Search for the cell housing the specified text and yield its [X, Y] center coordinate. 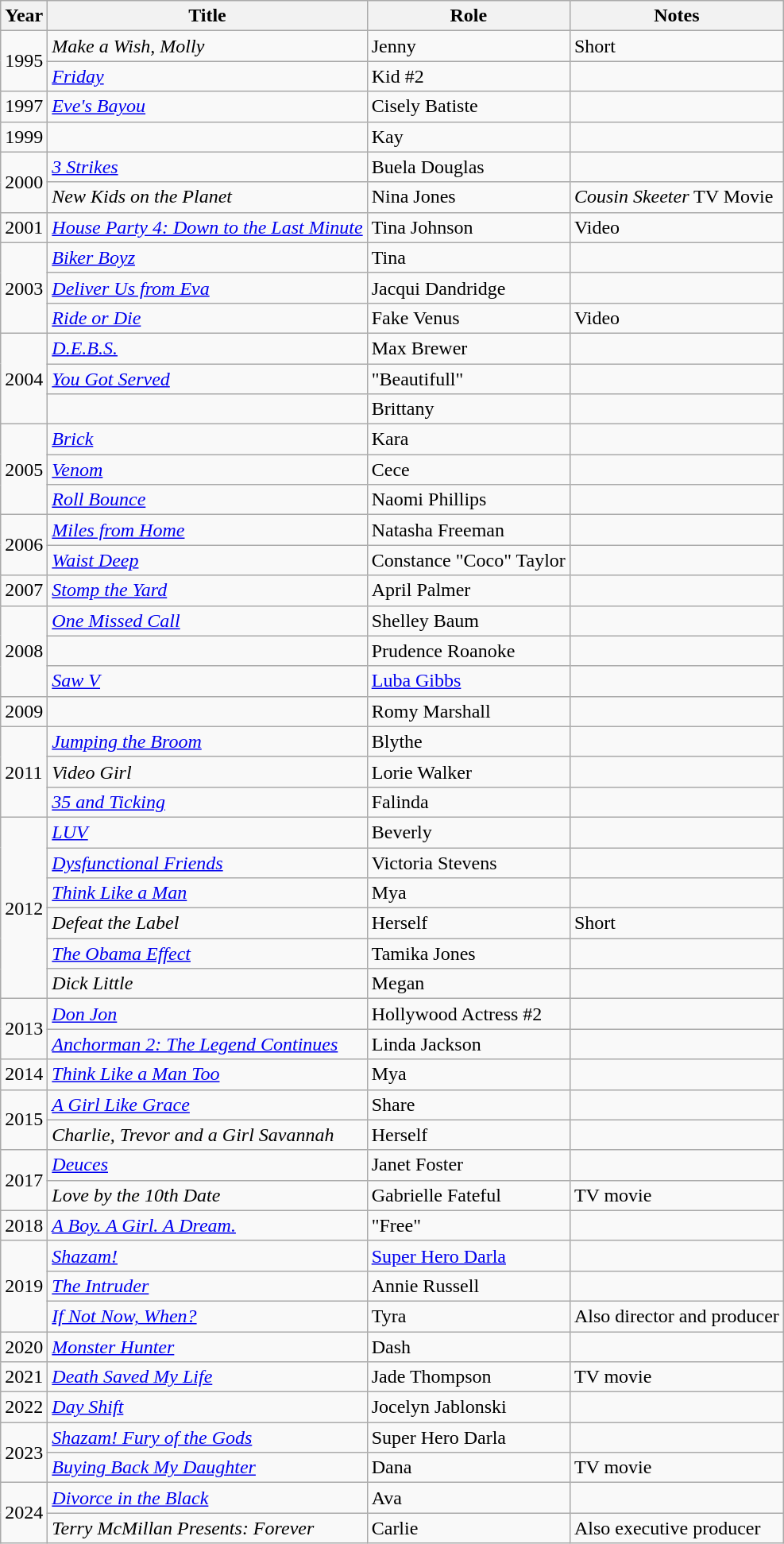
Terry McMillan Presents: Forever [207, 1528]
Charlie, Trevor and a Girl Savannah [207, 1135]
Divorce in the Black [207, 1498]
Waist Deep [207, 560]
Title [207, 16]
2021 [24, 1377]
3 Strikes [207, 167]
Don Jon [207, 1014]
2023 [24, 1453]
Defeat the Label [207, 923]
1995 [24, 61]
Megan [469, 984]
Think Like a Man [207, 893]
"Free" [469, 1225]
Tina [469, 257]
A Boy. A Girl. A Dream. [207, 1225]
Beverly [469, 832]
35 and Ticking [207, 802]
Tamika Jones [469, 954]
Jade Thompson [469, 1377]
Cousin Skeeter TV Movie [677, 197]
2017 [24, 1180]
Jacqui Dandridge [469, 288]
Brick [207, 439]
2024 [24, 1513]
2014 [24, 1074]
2019 [24, 1286]
1999 [24, 137]
House Party 4: Down to the Last Minute [207, 227]
If Not Now, When? [207, 1316]
The Intruder [207, 1286]
Shazam! Fury of the Gods [207, 1438]
2018 [24, 1225]
Roll Bounce [207, 500]
Cisely Batiste [469, 106]
Fake Venus [469, 318]
Tina Johnson [469, 227]
Lorie Walker [469, 772]
Naomi Phillips [469, 500]
2006 [24, 545]
Video Girl [207, 772]
Stomp the Yard [207, 590]
Share [469, 1105]
Venom [207, 470]
LUV [207, 832]
Jenny [469, 46]
Prudence Roanoke [469, 651]
Victoria Stevens [469, 862]
Shelley Baum [469, 621]
Nina Jones [469, 197]
Romy Marshall [469, 711]
Miles from Home [207, 530]
Monster Hunter [207, 1347]
Death Saved My Life [207, 1377]
2009 [24, 711]
2005 [24, 470]
1997 [24, 106]
Kid #2 [469, 76]
Hollywood Actress #2 [469, 1014]
Notes [677, 16]
2012 [24, 907]
Also executive producer [677, 1528]
Tyra [469, 1316]
"Beautifull" [469, 379]
2007 [24, 590]
Think Like a Man Too [207, 1074]
2013 [24, 1029]
One Missed Call [207, 621]
Dick Little [207, 984]
Make a Wish, Molly [207, 46]
Janet Foster [469, 1165]
2011 [24, 772]
2022 [24, 1407]
2000 [24, 182]
Kara [469, 439]
Max Brewer [469, 348]
Ava [469, 1498]
Anchorman 2: The Legend Continues [207, 1044]
Natasha Freeman [469, 530]
Blythe [469, 741]
2003 [24, 288]
2020 [24, 1347]
2008 [24, 651]
Buying Back My Daughter [207, 1468]
Deuces [207, 1165]
Biker Boyz [207, 257]
Luba Gibbs [469, 681]
A Girl Like Grace [207, 1105]
Year [24, 16]
Dash [469, 1347]
Dana [469, 1468]
April Palmer [469, 590]
Falinda [469, 802]
Saw V [207, 681]
Kay [469, 137]
Cece [469, 470]
Role [469, 16]
Brittany [469, 409]
Love by the 10th Date [207, 1195]
Eve's Bayou [207, 106]
Deliver Us from Eva [207, 288]
2004 [24, 378]
Shazam! [207, 1256]
2015 [24, 1120]
Jumping the Broom [207, 741]
Ride or Die [207, 318]
Gabrielle Fateful [469, 1195]
Also director and producer [677, 1316]
Annie Russell [469, 1286]
Jocelyn Jablonski [469, 1407]
Dysfunctional Friends [207, 862]
Constance "Coco" Taylor [469, 560]
Buela Douglas [469, 167]
Day Shift [207, 1407]
New Kids on the Planet [207, 197]
2001 [24, 227]
D.E.B.S. [207, 348]
You Got Served [207, 379]
Linda Jackson [469, 1044]
The Obama Effect [207, 954]
Friday [207, 76]
Carlie [469, 1528]
